Detect which cell encompasses the target text, then output its [X, Y] center coordinate. 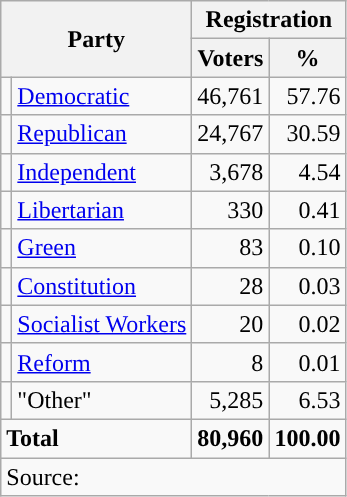
0.02 [308, 324]
46,761 [230, 96]
80,960 [230, 438]
330 [230, 210]
30.59 [308, 134]
Registration [269, 20]
6.53 [308, 400]
5,285 [230, 400]
83 [230, 248]
"Other" [102, 400]
57.76 [308, 96]
100.00 [308, 438]
24,767 [230, 134]
0.01 [308, 362]
28 [230, 286]
Total [96, 438]
4.54 [308, 172]
Socialist Workers [102, 324]
8 [230, 362]
Constitution [102, 286]
Party [96, 39]
0.41 [308, 210]
% [308, 58]
Source: [174, 477]
Voters [230, 58]
Green [102, 248]
0.03 [308, 286]
Democratic [102, 96]
Republican [102, 134]
20 [230, 324]
Independent [102, 172]
3,678 [230, 172]
Libertarian [102, 210]
Reform [102, 362]
0.10 [308, 248]
